Identify which cell holds the provided text, then report its (x, y) central coordinate. 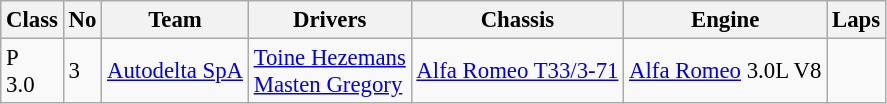
Autodelta SpA (176, 72)
Alfa Romeo T33/3-71 (518, 72)
Engine (726, 20)
Drivers (330, 20)
Chassis (518, 20)
Alfa Romeo 3.0L V8 (726, 72)
Class (32, 20)
3 (82, 72)
Laps (856, 20)
P3.0 (32, 72)
Team (176, 20)
No (82, 20)
Toine Hezemans Masten Gregory (330, 72)
